Scan for the cell matching the given text and deliver its [x, y] coordinate at center. 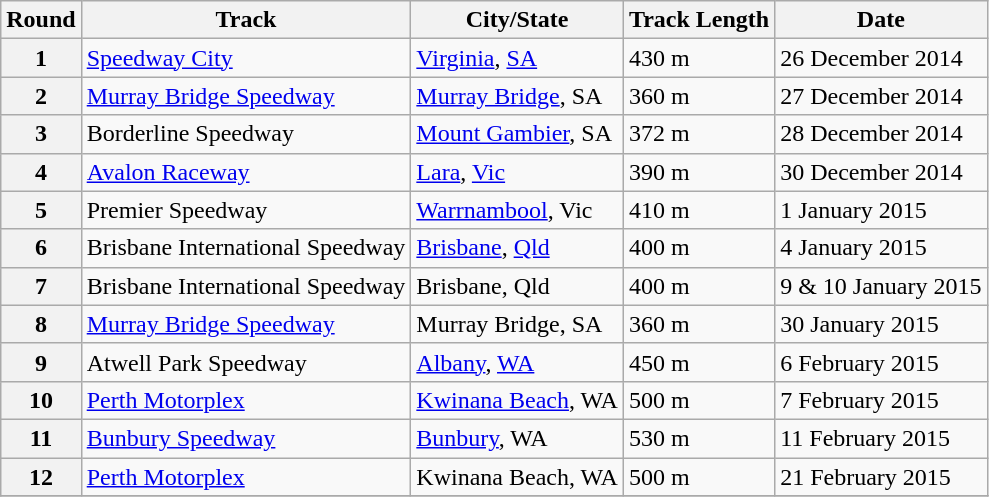
Round [41, 20]
Lara, Vic [518, 172]
8 [41, 324]
1 [41, 58]
Bunbury, WA [518, 438]
6 February 2015 [881, 362]
7 February 2015 [881, 400]
9 & 10 January 2015 [881, 286]
390 m [698, 172]
530 m [698, 438]
3 [41, 134]
Speedway City [246, 58]
Premier Speedway [246, 210]
Track [246, 20]
12 [41, 477]
30 January 2015 [881, 324]
6 [41, 248]
10 [41, 400]
Mount Gambier, SA [518, 134]
410 m [698, 210]
372 m [698, 134]
Avalon Raceway [246, 172]
4 January 2015 [881, 248]
1 January 2015 [881, 210]
Borderline Speedway [246, 134]
28 December 2014 [881, 134]
27 December 2014 [881, 96]
30 December 2014 [881, 172]
11 [41, 438]
Track Length [698, 20]
Bunbury Speedway [246, 438]
5 [41, 210]
4 [41, 172]
450 m [698, 362]
Atwell Park Speedway [246, 362]
City/State [518, 20]
Albany, WA [518, 362]
Date [881, 20]
21 February 2015 [881, 477]
Warrnambool, Vic [518, 210]
2 [41, 96]
26 December 2014 [881, 58]
Virginia, SA [518, 58]
7 [41, 286]
11 February 2015 [881, 438]
9 [41, 362]
430 m [698, 58]
